Locate the cell with the specified text and output its [x, y] center coordinate. 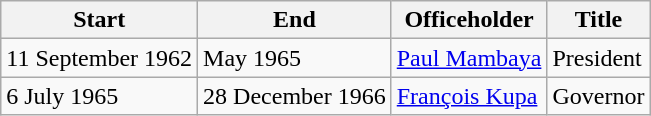
May 1965 [295, 58]
François Kupa [469, 96]
11 September 1962 [100, 58]
End [295, 20]
Start [100, 20]
Title [598, 20]
Officeholder [469, 20]
Paul Mambaya [469, 58]
Governor [598, 96]
28 December 1966 [295, 96]
6 July 1965 [100, 96]
President [598, 58]
